For the text-containing cell, return its midpoint in [x, y] coordinate format. 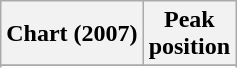
Peakposition [189, 34]
Chart (2007) [72, 34]
